Detect which cell encompasses the target text, then output its (x, y) center coordinate. 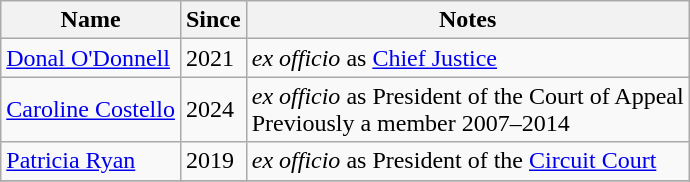
Donal O'Donnell (91, 58)
2024 (213, 110)
Notes (468, 20)
ex officio as Chief Justice (468, 58)
Patricia Ryan (91, 161)
2019 (213, 161)
Name (91, 20)
Caroline Costello (91, 110)
2021 (213, 58)
ex officio as President of the Court of AppealPreviously a member 2007–2014 (468, 110)
ex officio as President of the Circuit Court (468, 161)
Since (213, 20)
